From the cell containing the given text, extract its center point as (x, y) coordinate. 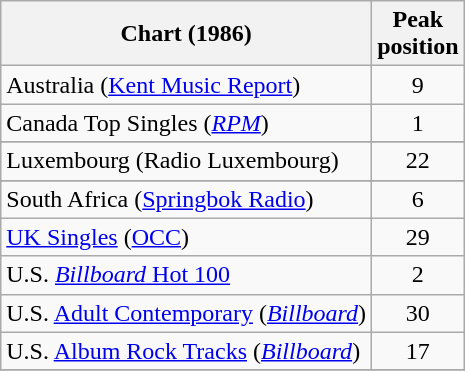
UK Singles (OCC) (186, 237)
9 (418, 85)
U.S. Album Rock Tracks (Billboard) (186, 351)
17 (418, 351)
2 (418, 275)
Australia (Kent Music Report) (186, 85)
Peakposition (418, 34)
Chart (1986) (186, 34)
South Africa (Springbok Radio) (186, 199)
Canada Top Singles (RPM) (186, 123)
30 (418, 313)
U.S. Billboard Hot 100 (186, 275)
U.S. Adult Contemporary (Billboard) (186, 313)
29 (418, 237)
22 (418, 161)
6 (418, 199)
1 (418, 123)
Luxembourg (Radio Luxembourg) (186, 161)
